Determine the (X, Y) coordinate at the center of the cell enclosing the given text.  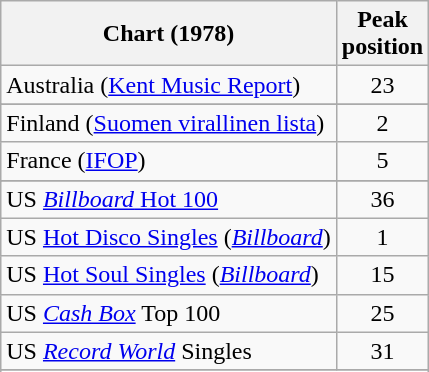
Chart (1978) (169, 34)
Australia (Kent Music Report) (169, 85)
25 (382, 313)
US Record World Singles (169, 351)
36 (382, 199)
5 (382, 161)
US Hot Soul Singles (Billboard) (169, 275)
23 (382, 85)
15 (382, 275)
France (IFOP) (169, 161)
Peakposition (382, 34)
US Cash Box Top 100 (169, 313)
US Billboard Hot 100 (169, 199)
31 (382, 351)
Finland (Suomen virallinen lista) (169, 123)
2 (382, 123)
1 (382, 237)
US Hot Disco Singles (Billboard) (169, 237)
